Provide the (X, Y) coordinate of the cell's center where the given text is located.  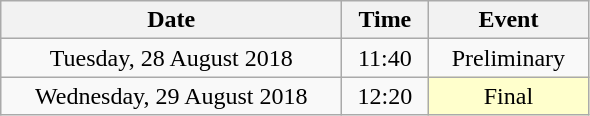
Time (385, 20)
Preliminary (508, 58)
Final (508, 96)
Wednesday, 29 August 2018 (172, 96)
11:40 (385, 58)
12:20 (385, 96)
Date (172, 20)
Event (508, 20)
Tuesday, 28 August 2018 (172, 58)
